Search for the cell housing the specified text and yield its (X, Y) center coordinate. 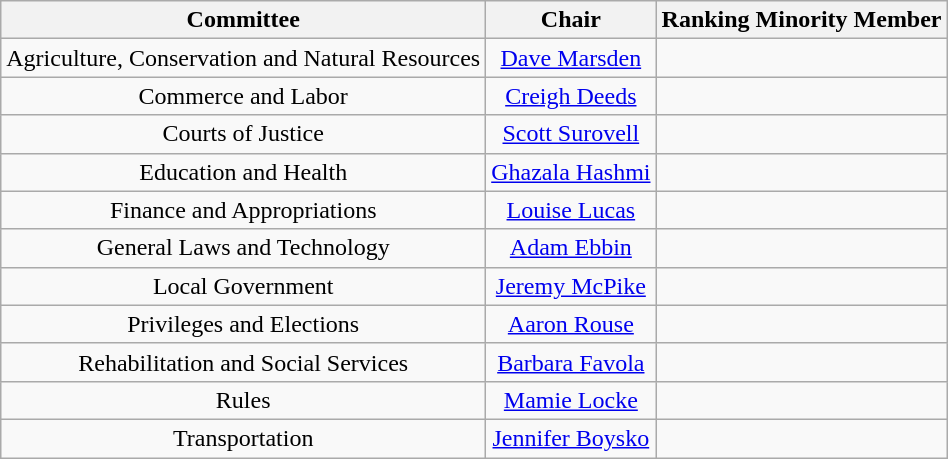
Barbara Favola (571, 362)
Transportation (244, 438)
Local Government (244, 286)
Agriculture, Conservation and Natural Resources (244, 58)
General Laws and Technology (244, 248)
Privileges and Elections (244, 324)
Finance and Appropriations (244, 210)
Commerce and Labor (244, 96)
Ranking Minority Member (802, 20)
Jeremy McPike (571, 286)
Chair (571, 20)
Jennifer Boysko (571, 438)
Dave Marsden (571, 58)
Education and Health (244, 172)
Aaron Rouse (571, 324)
Committee (244, 20)
Rehabilitation and Social Services (244, 362)
Scott Surovell (571, 134)
Ghazala Hashmi (571, 172)
Adam Ebbin (571, 248)
Courts of Justice (244, 134)
Rules (244, 400)
Creigh Deeds (571, 96)
Louise Lucas (571, 210)
Mamie Locke (571, 400)
